Scan for the cell matching the given text and deliver its (x, y) coordinate at center. 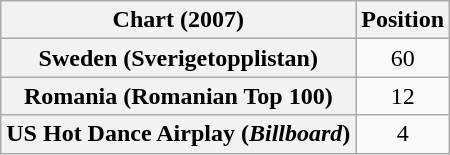
Romania (Romanian Top 100) (178, 96)
Sweden (Sverigetopplistan) (178, 58)
12 (403, 96)
Chart (2007) (178, 20)
60 (403, 58)
4 (403, 134)
US Hot Dance Airplay (Billboard) (178, 134)
Position (403, 20)
